Capture the cell that displays the provided text and extract its [x, y] central coordinate. 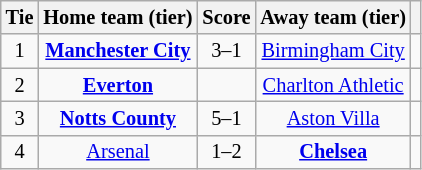
Tie [20, 17]
5–1 [226, 118]
Manchester City [118, 51]
Home team (tier) [118, 17]
Chelsea [332, 152]
3–1 [226, 51]
Birmingham City [332, 51]
Notts County [118, 118]
Arsenal [118, 152]
4 [20, 152]
Score [226, 17]
Away team (tier) [332, 17]
Charlton Athletic [332, 85]
1 [20, 51]
Aston Villa [332, 118]
Everton [118, 85]
1–2 [226, 152]
3 [20, 118]
2 [20, 85]
